Detect which cell encompasses the target text, then output its (x, y) center coordinate. 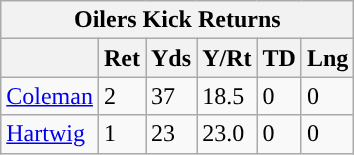
Coleman (50, 96)
1 (122, 134)
Yds (172, 58)
Oilers Kick Returns (178, 20)
Lng (327, 58)
18.5 (227, 96)
23.0 (227, 134)
Hartwig (50, 134)
TD (279, 58)
23 (172, 134)
Y/Rt (227, 58)
2 (122, 96)
Ret (122, 58)
37 (172, 96)
